Identify which cell holds the provided text, then report its [X, Y] central coordinate. 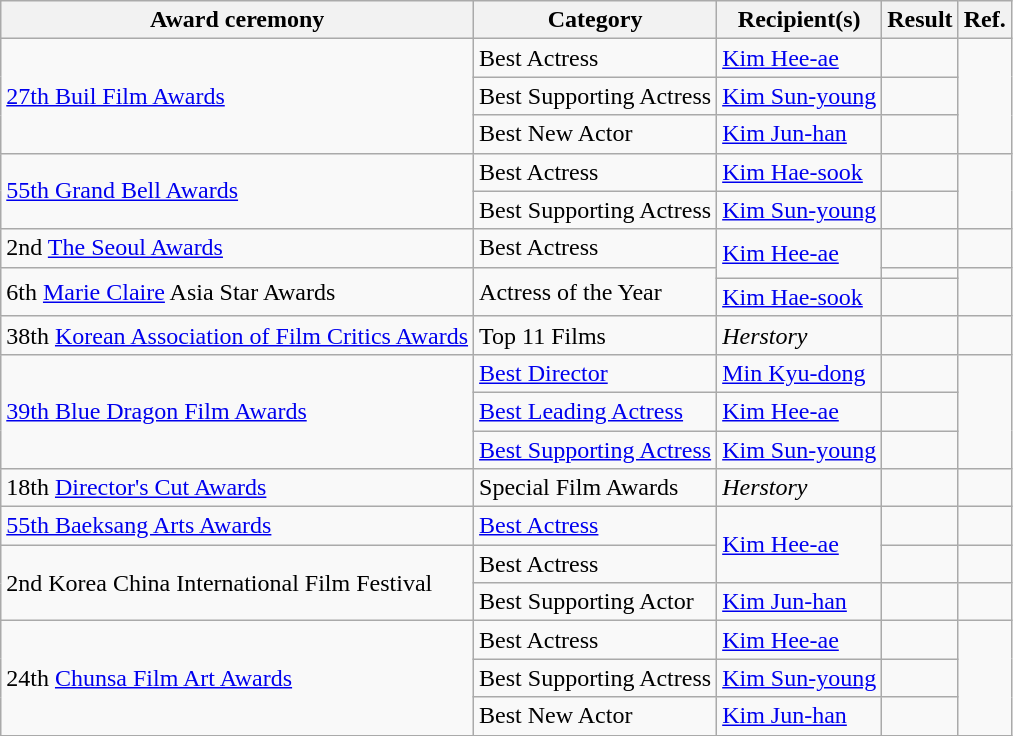
18th Director's Cut Awards [238, 488]
Special Film Awards [596, 488]
Recipient(s) [800, 20]
Award ceremony [238, 20]
2nd Korea China International Film Festival [238, 583]
38th Korean Association of Film Critics Awards [238, 335]
Ref. [984, 20]
Best Leading Actress [596, 411]
2nd The Seoul Awards [238, 248]
Best Supporting Actor [596, 602]
55th Grand Bell Awards [238, 191]
55th Baeksang Arts Awards [238, 526]
Result [920, 20]
Actress of the Year [596, 292]
Best Director [596, 373]
6th Marie Claire Asia Star Awards [238, 292]
24th Chunsa Film Art Awards [238, 678]
27th Buil Film Awards [238, 96]
Category [596, 20]
Min Kyu-dong [800, 373]
Top 11 Films [596, 335]
39th Blue Dragon Film Awards [238, 411]
